Identify which cell holds the provided text, then report its (X, Y) central coordinate. 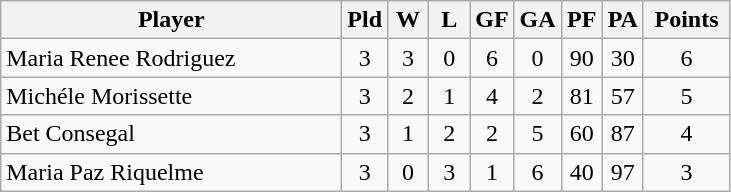
Maria Renee Rodriguez (172, 58)
40 (582, 172)
57 (622, 96)
PF (582, 20)
81 (582, 96)
Pld (365, 20)
Points (686, 20)
Player (172, 20)
L (450, 20)
97 (622, 172)
PA (622, 20)
Bet Consegal (172, 134)
90 (582, 58)
Michéle Morissette (172, 96)
W (408, 20)
87 (622, 134)
60 (582, 134)
GF (492, 20)
Maria Paz Riquelme (172, 172)
GA (538, 20)
30 (622, 58)
